Scan for the cell matching the given text and deliver its [X, Y] coordinate at center. 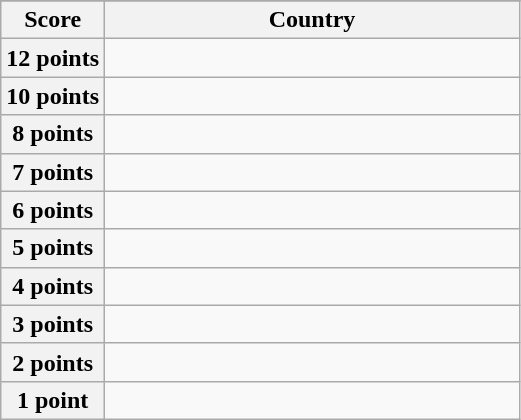
3 points [53, 324]
4 points [53, 286]
5 points [53, 248]
Score [53, 20]
Country [312, 20]
8 points [53, 134]
7 points [53, 172]
6 points [53, 210]
2 points [53, 362]
1 point [53, 400]
12 points [53, 58]
10 points [53, 96]
